Capture the cell that displays the provided text and extract its (x, y) central coordinate. 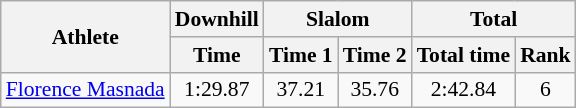
Time (217, 55)
Florence Masnada (86, 90)
37.21 (301, 90)
Athlete (86, 36)
Rank (546, 55)
2:42.84 (464, 90)
Downhill (217, 19)
35.76 (375, 90)
6 (546, 90)
Total time (464, 55)
Time 2 (375, 55)
Slalom (338, 19)
Time 1 (301, 55)
1:29.87 (217, 90)
Total (494, 19)
